Scan for the cell matching the given text and deliver its [x, y] coordinate at center. 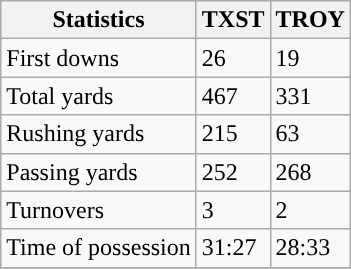
331 [310, 96]
First downs [99, 58]
TXST [233, 20]
63 [310, 134]
3 [233, 210]
Passing yards [99, 172]
19 [310, 58]
28:33 [310, 248]
26 [233, 58]
467 [233, 96]
Rushing yards [99, 134]
215 [233, 134]
252 [233, 172]
Turnovers [99, 210]
268 [310, 172]
Total yards [99, 96]
TROY [310, 20]
2 [310, 210]
Statistics [99, 20]
31:27 [233, 248]
Time of possession [99, 248]
